Capture the cell that displays the provided text and extract its (X, Y) central coordinate. 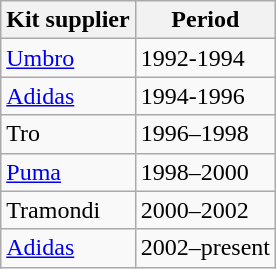
Puma (68, 172)
Tramondi (68, 210)
1994-1996 (205, 96)
1992-1994 (205, 58)
1998–2000 (205, 172)
Tro (68, 134)
1996–1998 (205, 134)
2000–2002 (205, 210)
Umbro (68, 58)
Kit supplier (68, 20)
2002–present (205, 248)
Period (205, 20)
